Capture the cell that displays the provided text and extract its (x, y) central coordinate. 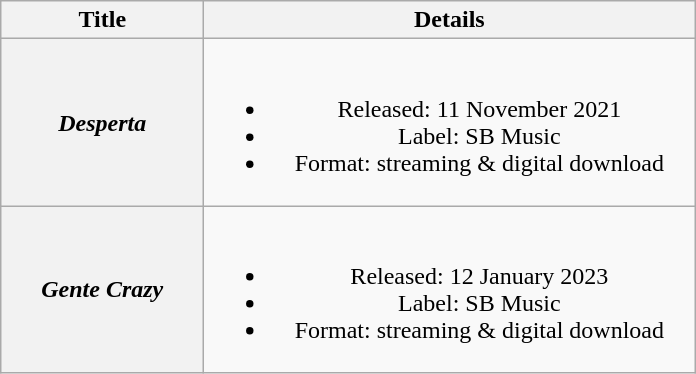
Desperta (102, 122)
Released: 11 November 2021Label: SB MusicFormat: streaming & digital download (450, 122)
Title (102, 20)
Released: 12 January 2023Label: SB MusicFormat: streaming & digital download (450, 290)
Details (450, 20)
Gente Crazy (102, 290)
